Provide the (X, Y) coordinate of the cell's center where the given text is located.  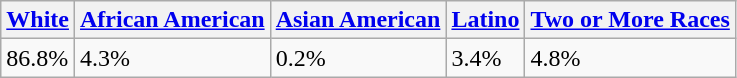
3.4% (486, 58)
White (38, 20)
4.3% (172, 58)
Latino (486, 20)
Two or More Races (630, 20)
0.2% (358, 58)
4.8% (630, 58)
Asian American (358, 20)
African American (172, 20)
86.8% (38, 58)
